Detect which cell encompasses the target text, then output its (X, Y) center coordinate. 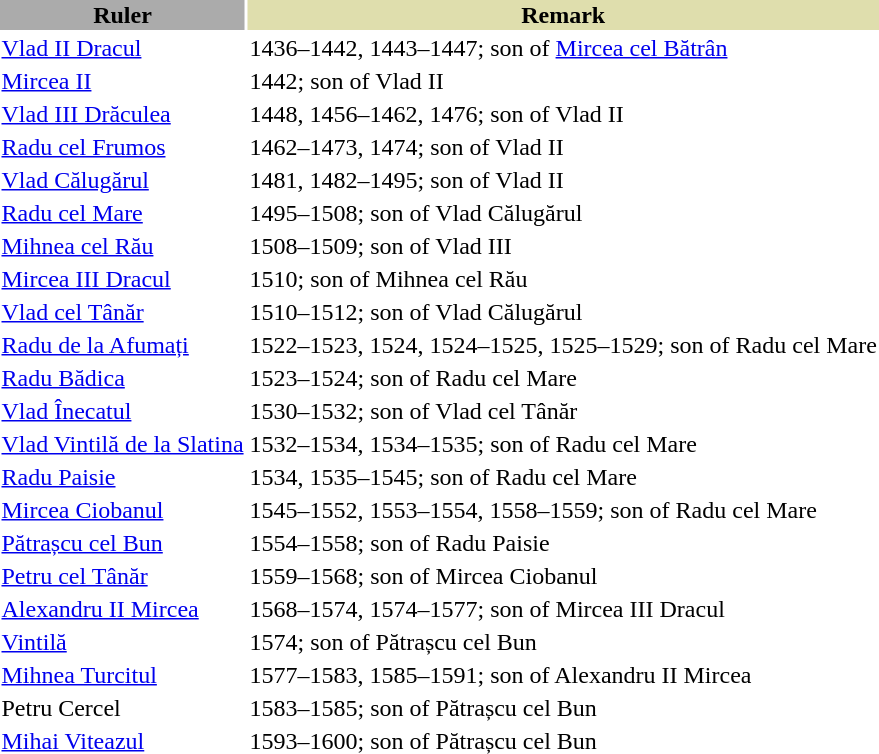
Ruler (122, 15)
Vlad III Drăculea (122, 114)
1481, 1482–1495; son of Vlad II (563, 180)
Vintilă (122, 642)
Vlad II Dracul (122, 48)
Petru Cercel (122, 708)
Vlad Vintilă de la Slatina (122, 444)
Petru cel Tânăr (122, 576)
1530–1532; son of Vlad cel Tânăr (563, 411)
1510–1512; son of Vlad Călugărul (563, 312)
1522–1523, 1524, 1524–1525, 1525–1529; son of Radu cel Mare (563, 345)
1436–1442, 1443–1447; son of Mircea cel Bătrân (563, 48)
1510; son of Mihnea cel Rău (563, 279)
1545–1552, 1553–1554, 1558–1559; son of Radu cel Mare (563, 510)
1532–1534, 1534–1535; son of Radu cel Mare (563, 444)
1574; son of Pătrașcu cel Bun (563, 642)
Vlad Călugărul (122, 180)
1495–1508; son of Vlad Călugărul (563, 213)
1577–1583, 1585–1591; son of Alexandru II Mircea (563, 675)
Vlad cel Tânăr (122, 312)
Radu Bădica (122, 378)
1448, 1456–1462, 1476; son of Vlad II (563, 114)
1508–1509; son of Vlad III (563, 246)
1462–1473, 1474; son of Vlad II (563, 147)
Radu de la Afumați (122, 345)
Mircea II (122, 81)
Radu Paisie (122, 477)
Alexandru II Mircea (122, 609)
Vlad Înecatul (122, 411)
1568–1574, 1574–1577; son of Mircea III Dracul (563, 609)
Radu cel Frumos (122, 147)
1523–1524; son of Radu cel Mare (563, 378)
Mihnea cel Rău (122, 246)
Mihnea Turcitul (122, 675)
Remark (563, 15)
1559–1568; son of Mircea Ciobanul (563, 576)
1534, 1535–1545; son of Radu cel Mare (563, 477)
1554–1558; son of Radu Paisie (563, 543)
Pătrașcu cel Bun (122, 543)
Mircea Ciobanul (122, 510)
Mircea III Dracul (122, 279)
1442; son of Vlad II (563, 81)
1583–1585; son of Pătrașcu cel Bun (563, 708)
Radu cel Mare (122, 213)
